Extract the [x, y] coordinate from the center of the cell holding the provided text.  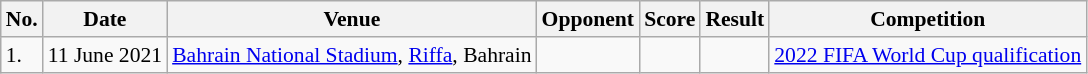
Score [670, 19]
Competition [928, 19]
1. [22, 55]
Result [734, 19]
Bahrain National Stadium, Riffa, Bahrain [352, 55]
No. [22, 19]
11 June 2021 [105, 55]
2022 FIFA World Cup qualification [928, 55]
Date [105, 19]
Opponent [588, 19]
Venue [352, 19]
